From the cell containing the given text, extract its center point as [x, y] coordinate. 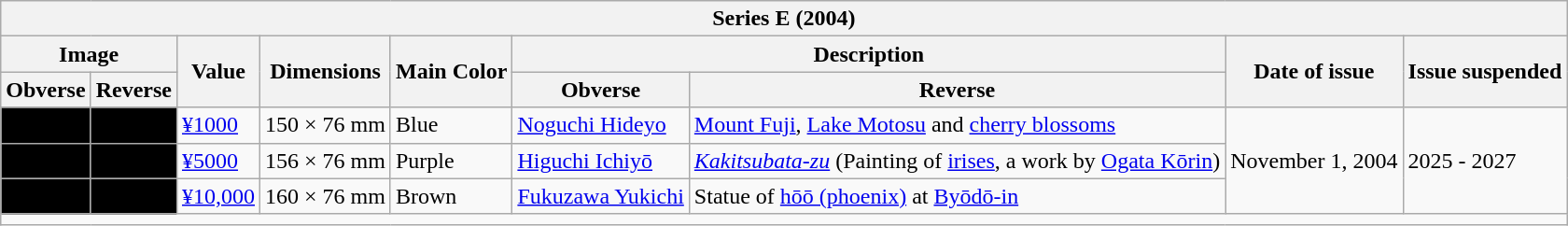
Mount Fuji, Lake Motosu and cherry blossoms [957, 125]
Dimensions [326, 72]
Kakitsubata-zu (Painting of irises, a work by Ogata Kōrin) [957, 161]
Purple [451, 161]
160 × 76 mm [326, 196]
November 1, 2004 [1314, 161]
Value [218, 72]
Date of issue [1314, 72]
Image [90, 54]
Description [869, 54]
Issue suspended [1485, 72]
156 × 76 mm [326, 161]
Fukuzawa Yukichi [601, 196]
150 × 76 mm [326, 125]
Statue of hōō (phoenix) at Byōdō-in [957, 196]
Series E (2004) [784, 19]
¥1000 [218, 125]
Blue [451, 125]
Noguchi Hideyo [601, 125]
¥5000 [218, 161]
¥10,000 [218, 196]
Higuchi Ichiyō [601, 161]
Brown [451, 196]
2025 - 2027 [1485, 161]
Main Color [451, 72]
